Find where the given text appears and provide that cell's center as [X, Y] coordinate. 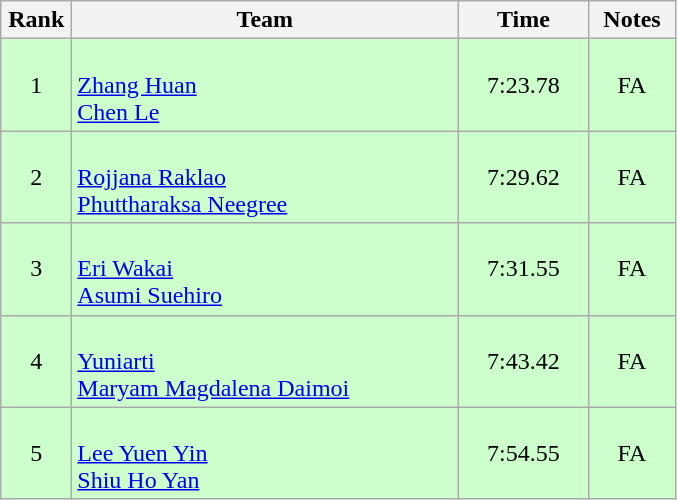
7:54.55 [524, 453]
Lee Yuen YinShiu Ho Yan [265, 453]
7:43.42 [524, 361]
5 [36, 453]
Team [265, 20]
2 [36, 177]
Notes [632, 20]
Time [524, 20]
YuniartiMaryam Magdalena Daimoi [265, 361]
7:31.55 [524, 269]
7:23.78 [524, 85]
Eri WakaiAsumi Suehiro [265, 269]
7:29.62 [524, 177]
3 [36, 269]
1 [36, 85]
4 [36, 361]
Rank [36, 20]
Rojjana RaklaoPhuttharaksa Neegree [265, 177]
Zhang HuanChen Le [265, 85]
